Output the (x, y) coordinate of the center of the cell containing the given text.  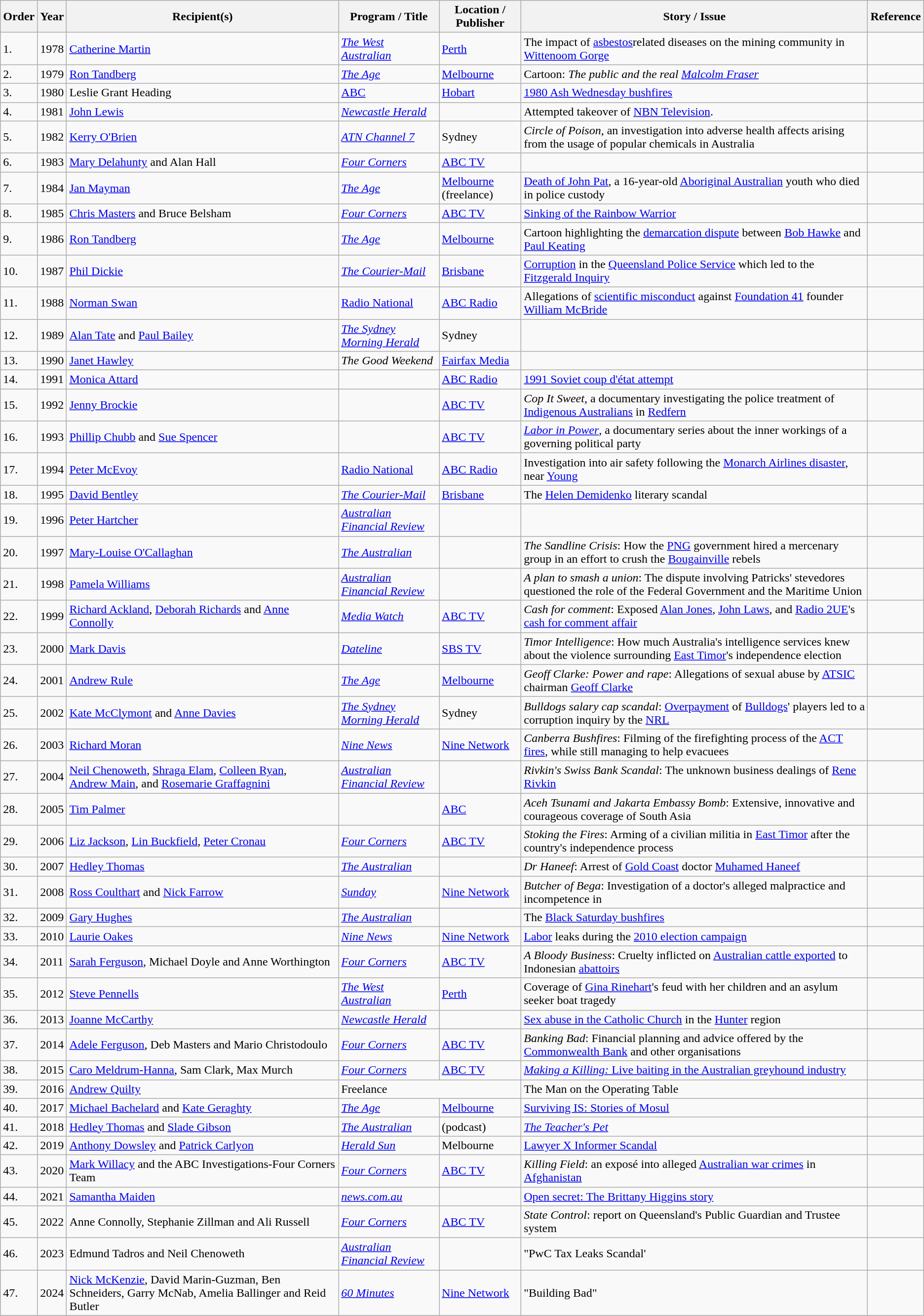
Nick McKenzie, David Marin-Guzman, Ben Schneiders, Garry McNab, Amelia Ballinger and Reid Butler (202, 1293)
Tim Palmer (202, 809)
1999 (52, 616)
The Man on the Operating Table (694, 1089)
16. (19, 437)
1991 (52, 380)
4. (19, 112)
45. (19, 1222)
ATN Channel 7 (389, 137)
1. (19, 48)
Phillip Chubb and Sue Spencer (202, 437)
Sunday (389, 892)
Corruption in the Queensland Police Service which led to the Fitzgerald Inquiry (694, 271)
Circle of Poison, an investigation into adverse health affects arising from the usage of popular chemicals in Australia (694, 137)
2008 (52, 892)
32. (19, 918)
2014 (52, 1045)
A plan to smash a union: The dispute involving Patricks' stevedores questioned the role of the Federal Government and the Maritime Union (694, 584)
Bulldogs salary cap scandal: Overpayment of Bulldogs' players led to a corruption inquiry by the NRL (694, 713)
2020 (52, 1171)
Richard Moran (202, 744)
Edmund Tadros and Neil Chenoweth (202, 1254)
1978 (52, 48)
Anne Connolly, Stephanie Zillman and Ali Russell (202, 1222)
Timor Intelligence: How much Australia's intelligence services knew about the violence surrounding East Timor's independence election (694, 649)
18. (19, 495)
Samantha Maiden (202, 1196)
30. (19, 867)
1984 (52, 188)
47. (19, 1293)
"PwC Tax Leaks Scandal' (694, 1254)
Jenny Brockie (202, 405)
Hedley Thomas (202, 867)
Neil Chenoweth, Shraga Elam, Colleen Ryan, Andrew Main, and Rosemarie Graffagnini (202, 777)
29. (19, 841)
1980 Ash Wednesday bushfires (694, 93)
Cartoon: The public and the real Malcolm Fraser (694, 74)
6. (19, 162)
2. (19, 74)
Making a Killing: Live baiting in the Australian greyhound industry (694, 1070)
1987 (52, 271)
2018 (52, 1126)
41. (19, 1126)
1980 (52, 93)
2021 (52, 1196)
1982 (52, 137)
The Helen Demidenko literary scandal (694, 495)
Laurie Oakes (202, 936)
2019 (52, 1145)
1992 (52, 405)
26. (19, 744)
The impact of asbestosrelated diseases on the mining community in Wittenoom Gorge (694, 48)
Sinking of the Rainbow Warrior (694, 213)
The Teacher's Pet (694, 1126)
Michael Bachelard and Kate Geraghty (202, 1108)
1996 (52, 520)
2012 (52, 994)
1985 (52, 213)
2022 (52, 1222)
36. (19, 1019)
17. (19, 469)
25. (19, 713)
33. (19, 936)
2010 (52, 936)
Rivkin's Swiss Bank Scandal: The unknown business dealings of Rene Rivkin (694, 777)
2004 (52, 777)
The Sandline Crisis: How the PNG government hired a mercenary group in an effort to crush the Bougainville rebels (694, 552)
Story / Issue (694, 17)
Norman Swan (202, 303)
2006 (52, 841)
8. (19, 213)
Phil Dickie (202, 271)
Sarah Ferguson, Michael Doyle and Anne Worthington (202, 962)
Anthony Dowsley and Patrick Carlyon (202, 1145)
21. (19, 584)
2013 (52, 1019)
Cop It Sweet, a documentary investigating the police treatment of Indigenous Australians in Redfern (694, 405)
Geoff Clarke: Power and rape: Allegations of sexual abuse by ATSIC chairman Geoff Clarke (694, 680)
2011 (52, 962)
Canberra Bushfires: Filming of the firefighting process of the ACT fires, while still managing to help evacuees (694, 744)
Location / Publisher (480, 17)
46. (19, 1254)
Freelance (430, 1089)
Dateline (389, 649)
SBS TV (480, 649)
Peter McEvoy (202, 469)
2009 (52, 918)
38. (19, 1070)
news.com.au (389, 1196)
Order (19, 17)
2015 (52, 1070)
2007 (52, 867)
42. (19, 1145)
Banking Bad: Financial planning and advice offered by the Commonwealth Bank and other organisations (694, 1045)
Herald Sun (389, 1145)
Labor leaks during the 2010 election campaign (694, 936)
Aceh Tsunami and Jakarta Embassy Bomb: Extensive, innovative and courageous coverage of South Asia (694, 809)
Lawyer X Informer Scandal (694, 1145)
Labor in Power, a documentary series about the inner workings of a governing political party (694, 437)
15. (19, 405)
19. (19, 520)
2000 (52, 649)
2023 (52, 1254)
2001 (52, 680)
Recipient(s) (202, 17)
1998 (52, 584)
Melbourne (freelance) (480, 188)
9. (19, 239)
7. (19, 188)
1986 (52, 239)
Death of John Pat, a 16-year-old Aboriginal Australian youth who died in police custody (694, 188)
12. (19, 335)
Richard Ackland, Deborah Richards and Anne Connolly (202, 616)
Joanne McCarthy (202, 1019)
10. (19, 271)
State Control: report on Queensland's Public Guardian and Trustee system (694, 1222)
40. (19, 1108)
2002 (52, 713)
2016 (52, 1089)
Sex abuse in the Catholic Church in the Hunter region (694, 1019)
Attempted takeover of NBN Television. (694, 112)
2003 (52, 744)
39. (19, 1089)
Year (52, 17)
Andrew Rule (202, 680)
David Bentley (202, 495)
Cartoon highlighting the demarcation dispute between Bob Hawke and Paul Keating (694, 239)
Alan Tate and Paul Bailey (202, 335)
23. (19, 649)
Fairfax Media (480, 361)
24. (19, 680)
Stoking the Fires: Arming of a civilian militia in East Timor after the country's independence process (694, 841)
Open secret: The Brittany Higgins story (694, 1196)
Peter Hartcher (202, 520)
27. (19, 777)
1979 (52, 74)
Reference (895, 17)
Chris Masters and Bruce Belsham (202, 213)
31. (19, 892)
Program / Title (389, 17)
Ross Coulthart and Nick Farrow (202, 892)
Killing Field: an exposé into alleged Australian war crimes in Afghanistan (694, 1171)
13. (19, 361)
34. (19, 962)
1991 Soviet coup d'état attempt (694, 380)
3. (19, 93)
Janet Hawley (202, 361)
Steve Pennells (202, 994)
Mary-Louise O'Callaghan (202, 552)
Leslie Grant Heading (202, 93)
1989 (52, 335)
Media Watch (389, 616)
14. (19, 380)
A Bloody Business: Cruelty inflicted on Australian cattle exported to Indonesian abattoirs (694, 962)
Investigation into air safety following the Monarch Airlines disaster, near Young (694, 469)
5. (19, 137)
1990 (52, 361)
Allegations of scientific misconduct against Foundation 41 founder William McBride (694, 303)
37. (19, 1045)
Kerry O'Brien (202, 137)
2005 (52, 809)
1981 (52, 112)
2024 (52, 1293)
35. (19, 994)
20. (19, 552)
Butcher of Bega: Investigation of a doctor's alleged malpractice and incompetence in (694, 892)
"Building Bad" (694, 1293)
Andrew Quilty (202, 1089)
1988 (52, 303)
Mark Willacy and the ABC Investigations-Four Corners Team (202, 1171)
1994 (52, 469)
Pamela Williams (202, 584)
Hedley Thomas and Slade Gibson (202, 1126)
The Black Saturday bushfires (694, 918)
Catherine Martin (202, 48)
2017 (52, 1108)
Cash for comment: Exposed Alan Jones, John Laws, and Radio 2UE's cash for comment affair (694, 616)
1993 (52, 437)
Gary Hughes (202, 918)
22. (19, 616)
Adele Ferguson, Deb Masters and Mario Christodoulo (202, 1045)
The Good Weekend (389, 361)
Caro Meldrum-Hanna, Sam Clark, Max Murch (202, 1070)
28. (19, 809)
(podcast) (480, 1126)
Jan Mayman (202, 188)
Mark Davis (202, 649)
John Lewis (202, 112)
Kate McClymont and Anne Davies (202, 713)
Mary Delahunty and Alan Hall (202, 162)
Liz Jackson, Lin Buckfield, Peter Cronau (202, 841)
1997 (52, 552)
11. (19, 303)
60 Minutes (389, 1293)
Coverage of Gina Rinehart's feud with her children and an asylum seeker boat tragedy (694, 994)
43. (19, 1171)
Surviving IS: Stories of Mosul (694, 1108)
Hobart (480, 93)
Monica Attard (202, 380)
Dr Haneef: Arrest of Gold Coast doctor Muhamed Haneef (694, 867)
1995 (52, 495)
1983 (52, 162)
44. (19, 1196)
